Return [x, y] of the center of cell containing provided text 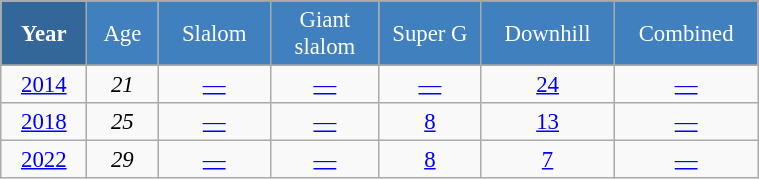
2018 [44, 122]
29 [122, 160]
24 [547, 85]
2022 [44, 160]
Giantslalom [324, 34]
Slalom [214, 34]
25 [122, 122]
Combined [686, 34]
21 [122, 85]
Age [122, 34]
Downhill [547, 34]
Year [44, 34]
Super G [430, 34]
7 [547, 160]
2014 [44, 85]
13 [547, 122]
